Determine the [X, Y] coordinate at the center of the cell enclosing the given text.  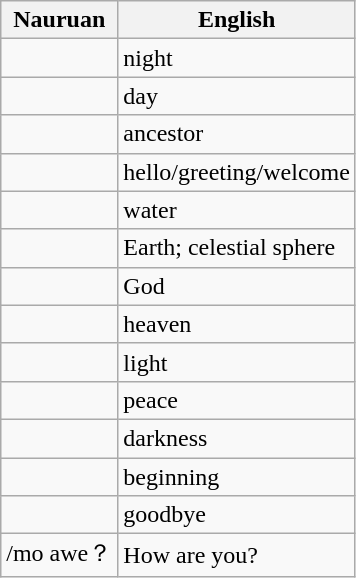
beginning [237, 477]
day [237, 96]
night [237, 58]
hello/greeting/welcome [237, 172]
goodbye [237, 515]
peace [237, 400]
darkness [237, 438]
Earth; celestial sphere [237, 248]
How are you? [237, 556]
heaven [237, 324]
water [237, 210]
English [237, 20]
/mo awe？ [60, 556]
Nauruan [60, 20]
God [237, 286]
light [237, 362]
ancestor [237, 134]
